Scan for the cell matching the given text and deliver its (x, y) coordinate at center. 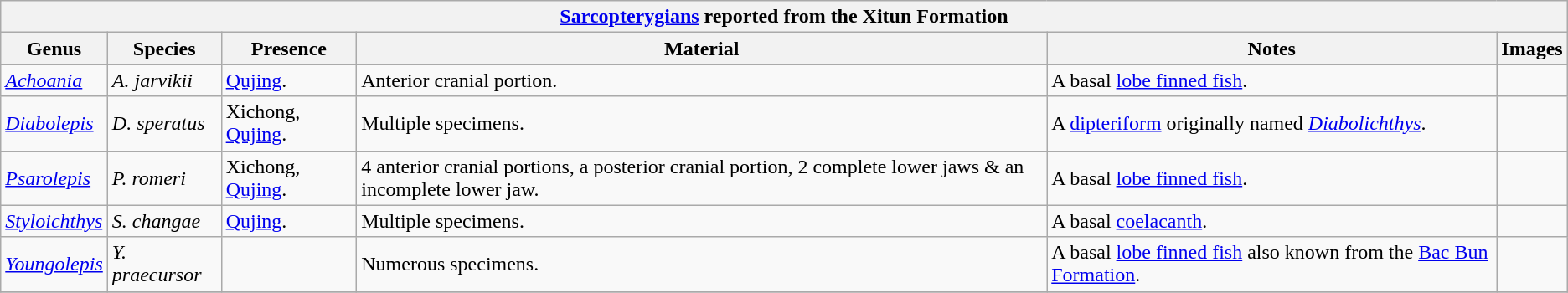
A. jarvikii (164, 80)
A basal lobe finned fish also known from the Bac Bun Formation. (1271, 265)
Images (1532, 49)
Achoania (54, 80)
Styloichthys (54, 221)
Notes (1271, 49)
4 anterior cranial portions, a posterior cranial portion, 2 complete lower jaws & an incomplete lower jaw. (702, 177)
Y. praecursor (164, 265)
Diabolepis (54, 124)
Youngolepis (54, 265)
S. changae (164, 221)
A dipteriform originally named Diabolichthys. (1271, 124)
A basal coelacanth. (1271, 221)
Anterior cranial portion. (702, 80)
Species (164, 49)
Sarcopterygians reported from the Xitun Formation (784, 17)
Psarolepis (54, 177)
Numerous specimens. (702, 265)
Material (702, 49)
Genus (54, 49)
Presence (289, 49)
P. romeri (164, 177)
D. speratus (164, 124)
